Find where the given text appears and provide that cell's center as [x, y] coordinate. 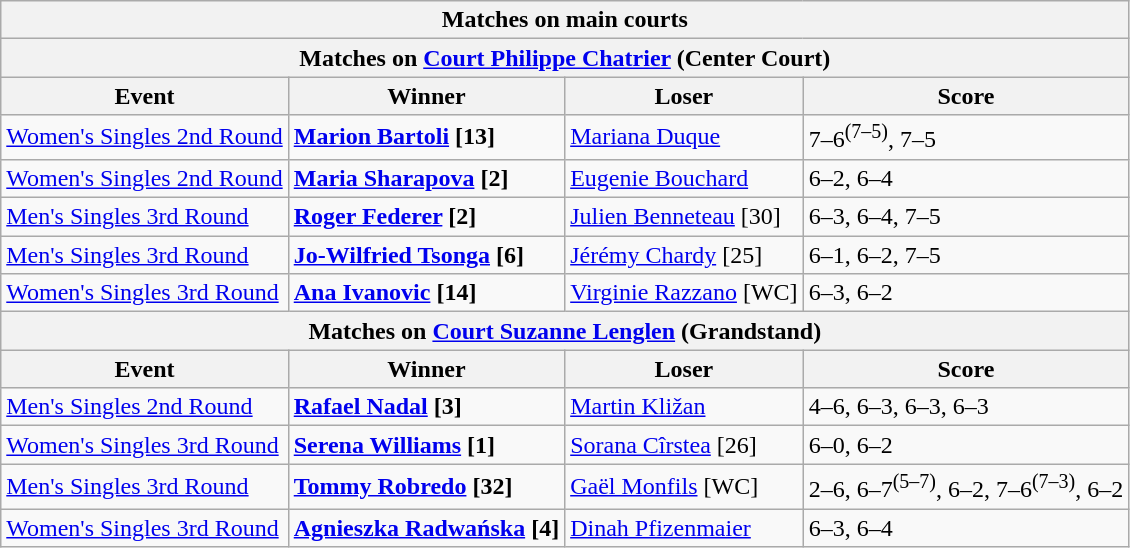
Virginie Razzano [WC] [684, 293]
4–6, 6–3, 6–3, 6–3 [966, 407]
Matches on main courts [565, 20]
2–6, 6–7(5–7), 6–2, 7–6(7–3), 6–2 [966, 486]
Roger Federer [2] [426, 217]
7–6(7–5), 7–5 [966, 138]
Tommy Robredo [32] [426, 486]
Gaël Monfils [WC] [684, 486]
Rafael Nadal [3] [426, 407]
6–3, 6–4, 7–5 [966, 217]
Men's Singles 2nd Round [144, 407]
Agnieszka Radwańska [4] [426, 528]
6–3, 6–2 [966, 293]
Martin Kližan [684, 407]
Matches on Court Suzanne Lenglen (Grandstand) [565, 331]
Eugenie Bouchard [684, 178]
Matches on Court Philippe Chatrier (Center Court) [565, 58]
6–0, 6–2 [966, 445]
6–1, 6–2, 7–5 [966, 255]
Jérémy Chardy [25] [684, 255]
Dinah Pfizenmaier [684, 528]
Marion Bartoli [13] [426, 138]
Maria Sharapova [2] [426, 178]
6–3, 6–4 [966, 528]
Jo-Wilfried Tsonga [6] [426, 255]
Ana Ivanovic [14] [426, 293]
Julien Benneteau [30] [684, 217]
Sorana Cîrstea [26] [684, 445]
Mariana Duque [684, 138]
Serena Williams [1] [426, 445]
6–2, 6–4 [966, 178]
